Extract the (X, Y) coordinate from the center of the cell holding the provided text.  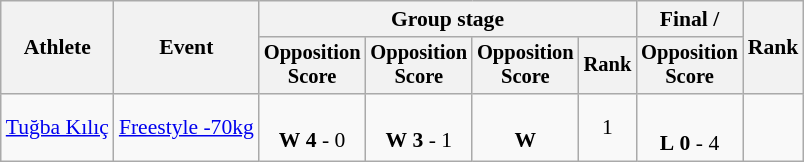
Group stage (448, 19)
Final / (690, 19)
W 4 - 0 (312, 128)
Event (186, 48)
Freestyle -70kg (186, 128)
W (526, 128)
Athlete (58, 48)
L 0 - 4 (690, 128)
Tuğba Kılıç (58, 128)
1 (608, 128)
W 3 - 1 (418, 128)
